For the text-containing cell, return its midpoint in (x, y) coordinate format. 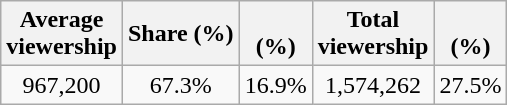
Share (%) (180, 34)
27.5% (470, 85)
67.3% (180, 85)
967,200 (62, 85)
Averageviewership (62, 34)
16.9% (276, 85)
Totalviewership (373, 34)
1,574,262 (373, 85)
